Find where the given text appears and provide that cell's center as (x, y) coordinate. 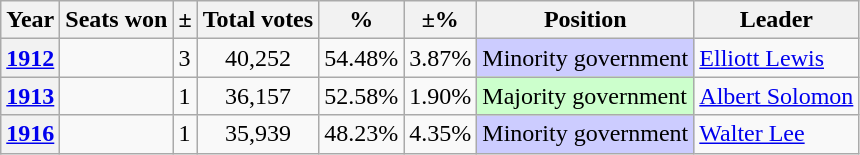
3 (185, 58)
±% (440, 20)
1912 (30, 58)
54.48% (362, 58)
35,939 (258, 134)
Elliott Lewis (776, 58)
Year (30, 20)
% (362, 20)
36,157 (258, 96)
Leader (776, 20)
40,252 (258, 58)
48.23% (362, 134)
Albert Solomon (776, 96)
Seats won (116, 20)
± (185, 20)
Position (586, 20)
52.58% (362, 96)
4.35% (440, 134)
1913 (30, 96)
Walter Lee (776, 134)
Total votes (258, 20)
3.87% (440, 58)
Majority government (586, 96)
1916 (30, 134)
1.90% (440, 96)
